Search for the cell housing the specified text and yield its [x, y] center coordinate. 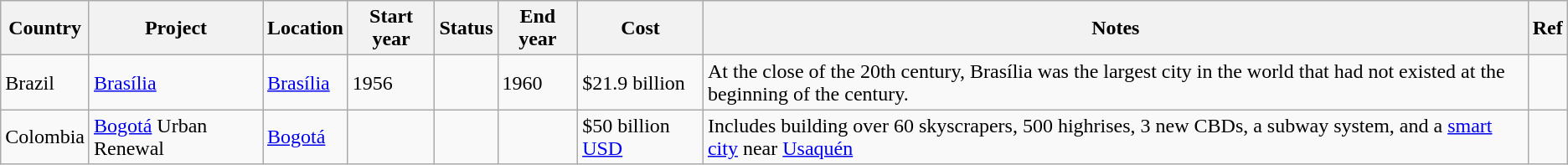
1960 [538, 82]
1956 [391, 82]
$50 billion USD [641, 137]
Status [466, 28]
Ref [1548, 28]
Notes [1116, 28]
Location [306, 28]
At the close of the 20th century, Brasília was the largest city in the world that had not existed at the beginning of the century. [1116, 82]
Cost [641, 28]
Includes building over 60 skyscrapers, 500 highrises, 3 new CBDs, a subway system, and a smart city near Usaquén [1116, 137]
Start year [391, 28]
Project [176, 28]
Brazil [45, 82]
End year [538, 28]
$21.9 billion [641, 82]
Country [45, 28]
Bogotá Urban Renewal [176, 137]
Colombia [45, 137]
Bogotá [306, 137]
